Pinpoint the cell where the given text exists, returning its [X, Y] midpoint coordinate. 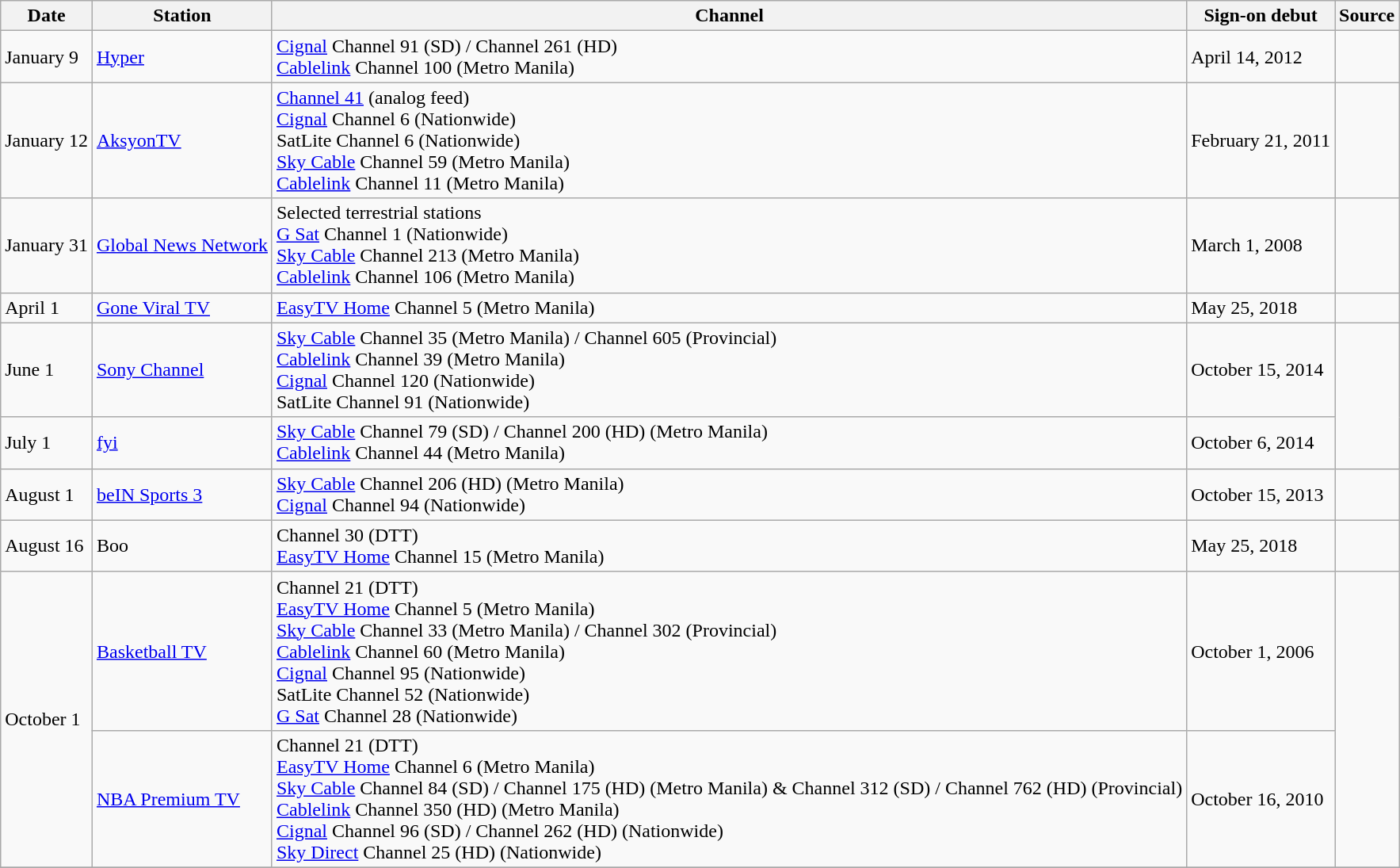
Sky Cable Channel 206 (HD) (Metro Manila)Cignal Channel 94 (Nationwide) [729, 495]
October 6, 2014 [1261, 442]
Global News Network [182, 246]
October 16, 2010 [1261, 799]
AksyonTV [182, 140]
January 9 [47, 57]
fyi [182, 442]
Basketball TV [182, 651]
Gone Viral TV [182, 308]
Source [1366, 16]
January 12 [47, 140]
August 1 [47, 495]
Date [47, 16]
April 1 [47, 308]
Cignal Channel 91 (SD) / Channel 261 (HD) Cablelink Channel 100 (Metro Manila) [729, 57]
June 1 [47, 369]
July 1 [47, 442]
Station [182, 16]
Sign-on debut [1261, 16]
March 1, 2008 [1261, 246]
October 1 [47, 720]
Hyper [182, 57]
Sony Channel [182, 369]
October 15, 2013 [1261, 495]
Boo [182, 545]
February 21, 2011 [1261, 140]
Selected terrestrial stationsG Sat Channel 1 (Nationwide)Sky Cable Channel 213 (Metro Manila)Cablelink Channel 106 (Metro Manila) [729, 246]
beIN Sports 3 [182, 495]
NBA Premium TV [182, 799]
October 1, 2006 [1261, 651]
January 31 [47, 246]
Channel 30 (DTT)EasyTV Home Channel 15 (Metro Manila) [729, 545]
EasyTV Home Channel 5 (Metro Manila) [729, 308]
Sky Cable Channel 79 (SD) / Channel 200 (HD) (Metro Manila)Cablelink Channel 44 (Metro Manila) [729, 442]
April 14, 2012 [1261, 57]
August 16 [47, 545]
October 15, 2014 [1261, 369]
Channel [729, 16]
